Provide the [x, y] coordinate of the cell's center where the given text is located.  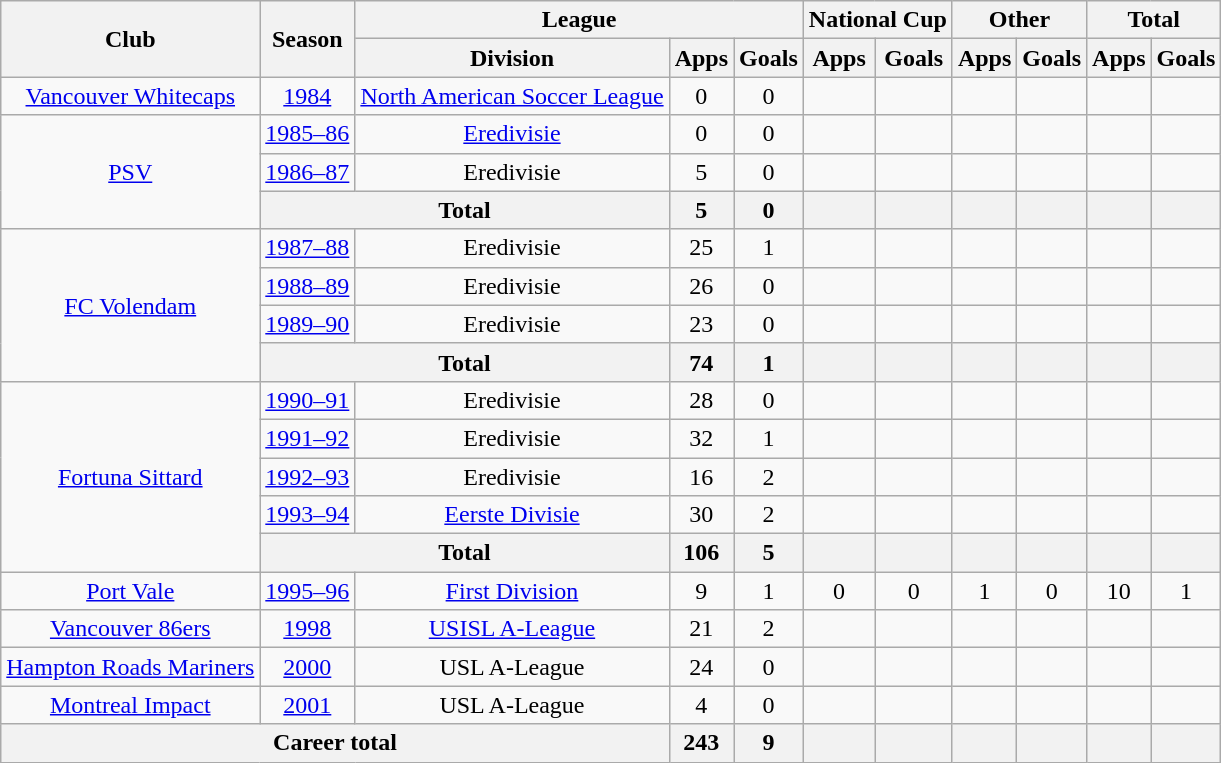
16 [701, 477]
Fortuna Sittard [130, 476]
32 [701, 438]
Eerste Divisie [512, 515]
Montreal Impact [130, 705]
1988–89 [308, 286]
1984 [308, 96]
4 [701, 705]
Vancouver 86ers [130, 629]
28 [701, 400]
Hampton Roads Mariners [130, 667]
106 [701, 553]
1991–92 [308, 438]
21 [701, 629]
1998 [308, 629]
Port Vale [130, 591]
Club [130, 39]
Other [1019, 20]
243 [701, 743]
Season [308, 39]
24 [701, 667]
National Cup [878, 20]
FC Volendam [130, 305]
25 [701, 248]
1993–94 [308, 515]
1995–96 [308, 591]
23 [701, 324]
1985–86 [308, 134]
26 [701, 286]
League [579, 20]
1987–88 [308, 248]
30 [701, 515]
10 [1119, 591]
1990–91 [308, 400]
2001 [308, 705]
1986–87 [308, 172]
74 [701, 362]
Career total [335, 743]
First Division [512, 591]
PSV [130, 172]
1989–90 [308, 324]
USISL A-League [512, 629]
2000 [308, 667]
Division [512, 58]
Vancouver Whitecaps [130, 96]
North American Soccer League [512, 96]
1992–93 [308, 477]
